Return [x, y] of the center of cell containing provided text 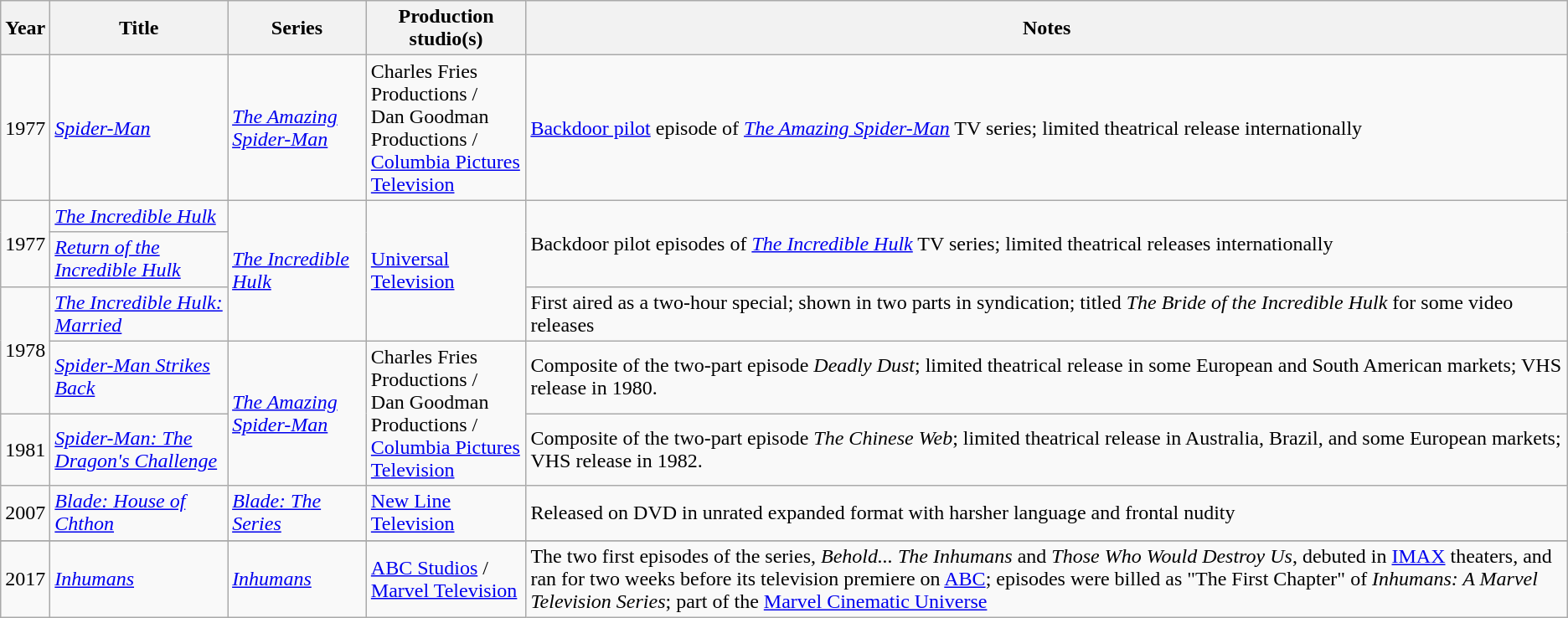
Blade: The Series [297, 512]
The Incredible Hulk: Married [139, 313]
Notes [1047, 28]
ABC Studios /Marvel Television [446, 579]
Return of the Incredible Hulk [139, 260]
2007 [25, 512]
Spider-Man: The Dragon's Challenge [139, 451]
Universal Television [446, 270]
1978 [25, 350]
1981 [25, 451]
Spider-Man Strikes Back [139, 377]
Backdoor pilot episode of The Amazing Spider-Man TV series; limited theatrical release internationally [1047, 127]
Composite of the two-part episode The Chinese Web; limited theatrical release in Australia, Brazil, and some European markets; VHS release in 1982. [1047, 451]
Spider-Man [139, 127]
Backdoor pilot episodes of The Incredible Hulk TV series; limited theatrical releases internationally [1047, 243]
New Line Television [446, 512]
Released on DVD in unrated expanded format with harsher language and frontal nudity [1047, 512]
Composite of the two-part episode Deadly Dust; limited theatrical release in some European and South American markets; VHS release in 1980. [1047, 377]
Year [25, 28]
Production studio(s) [446, 28]
Title [139, 28]
Series [297, 28]
2017 [25, 579]
First aired as a two-hour special; shown in two parts in syndication; titled The Bride of the Incredible Hulk for some video releases [1047, 313]
Blade: House of Chthon [139, 512]
